Identify which cell holds the provided text, then report its (X, Y) central coordinate. 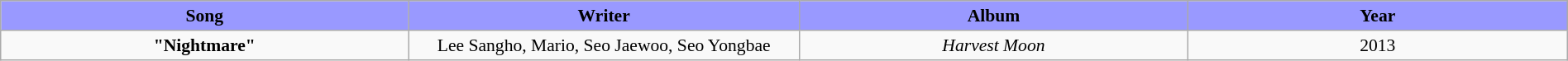
"Nightmare" (205, 45)
Album (994, 16)
Song (205, 16)
2013 (1378, 45)
Harvest Moon (994, 45)
Writer (604, 16)
Year (1378, 16)
Lee Sangho, Mario, Seo Jaewoo, Seo Yongbae (604, 45)
